Return [x, y] of the center of cell containing provided text 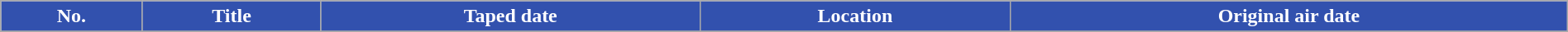
Taped date [510, 16]
Title [232, 16]
Original air date [1289, 16]
Location [855, 16]
No. [71, 16]
